Scan for the cell matching the given text and deliver its (x, y) coordinate at center. 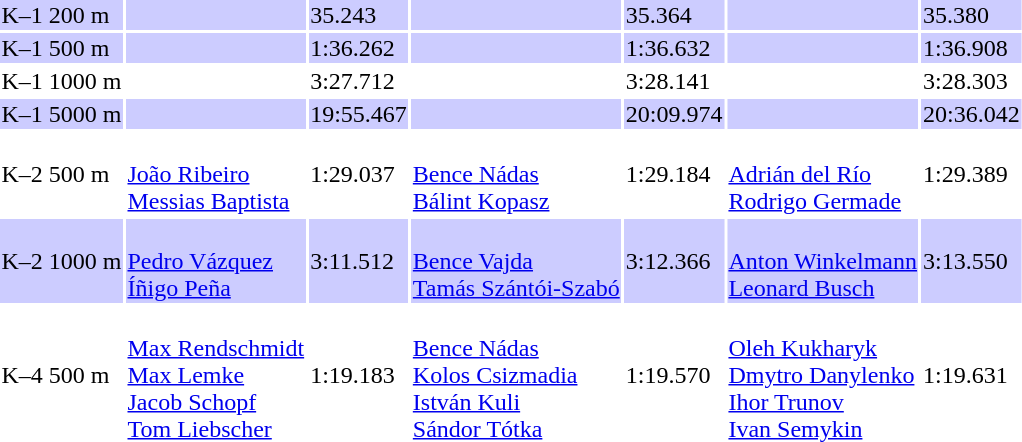
K–1 5000 m (62, 114)
35.243 (359, 15)
1:29.037 (359, 174)
Bence VajdaTamás Szántói-Szabó (516, 261)
1:29.184 (674, 174)
Pedro VázquezÍñigo Peña (216, 261)
Anton WinkelmannLeonard Busch (823, 261)
20:09.974 (674, 114)
K–2 1000 m (62, 261)
K–1 500 m (62, 48)
3:28.303 (972, 81)
K–1 200 m (62, 15)
Adrián del RíoRodrigo Germade (823, 174)
3:11.512 (359, 261)
20:36.042 (972, 114)
1:36.262 (359, 48)
35.364 (674, 15)
3:13.550 (972, 261)
3:28.141 (674, 81)
3:12.366 (674, 261)
35.380 (972, 15)
Bence NádasBálint Kopasz (516, 174)
K–2 500 m (62, 174)
19:55.467 (359, 114)
3:27.712 (359, 81)
1:36.632 (674, 48)
1:36.908 (972, 48)
K–1 1000 m (62, 81)
João RibeiroMessias Baptista (216, 174)
1:29.389 (972, 174)
